Locate the cell with the specified text and output its (X, Y) center coordinate. 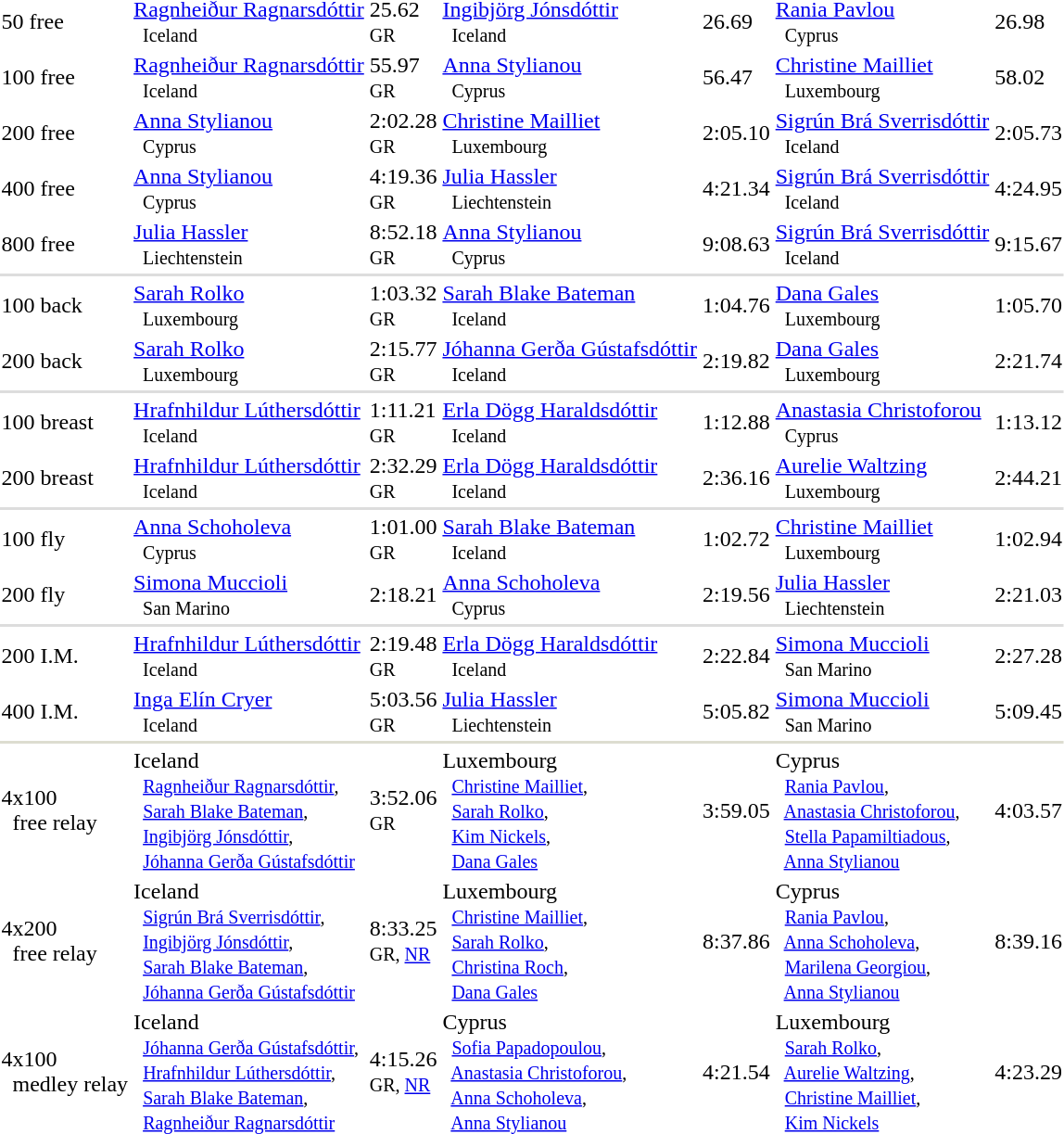
2:21.03 (1029, 595)
200 back (65, 362)
5:05.82 (737, 712)
Anastasia Christoforou Cyprus (882, 423)
2:32.29 GR (403, 478)
400 free (65, 189)
4:21.34 (737, 189)
1:03.32 GR (403, 306)
Luxembourg Christine Mailliet, Sarah Rolko, Kim Nickels, Dana Gales (570, 810)
4:19.36 GR (403, 189)
Iceland Sigrún Brá Sverrisdóttir, Ingibjörg Jónsdóttir, Sarah Blake Bateman, Jóhanna Gerða Gústafsdóttir (249, 941)
2:05.73 (1029, 134)
9:08.63 (737, 245)
1:12.88 (737, 423)
2:27.28 (1029, 656)
2:19.48 GR (403, 656)
400 I.M. (65, 712)
4x100 free relay (65, 810)
2:15.77 GR (403, 362)
4x200 free relay (65, 941)
1:01.00 GR (403, 540)
4:24.95 (1029, 189)
2:21.74 (1029, 362)
200 free (65, 134)
Luxembourg Christine Mailliet, Sarah Rolko, Christina Roch, Dana Gales (570, 941)
100 back (65, 306)
1:13.12 (1029, 423)
5:09.45 (1029, 712)
1:05.70 (1029, 306)
Ragnheiður Ragnarsdóttir Iceland (249, 78)
Aurelie Waltzing Luxembourg (882, 478)
2:36.16 (737, 478)
800 free (65, 245)
2:02.28 GR (403, 134)
Inga Elín Cryer Iceland (249, 712)
2:44.21 (1029, 478)
2:22.84 (737, 656)
8:52.18 GR (403, 245)
3:52.06 GR (403, 810)
2:19.82 (737, 362)
5:03.56 GR (403, 712)
3:59.05 (737, 810)
8:37.86 (737, 941)
4:03.57 (1029, 810)
8:33.25 GR, NR (403, 941)
8:39.16 (1029, 941)
2:19.56 (737, 595)
Jóhanna Gerða Gústafsdóttir Iceland (570, 362)
2:18.21 (403, 595)
9:15.67 (1029, 245)
2:05.10 (737, 134)
Cyprus Rania Pavlou, Anastasia Christoforou, Stella Papamiltiadous, Anna Stylianou (882, 810)
200 fly (65, 595)
1:02.94 (1029, 540)
1:11.21 GR (403, 423)
200 I.M. (65, 656)
1:04.76 (737, 306)
200 breast (65, 478)
1:02.72 (737, 540)
100 fly (65, 540)
58.02 (1029, 78)
100 breast (65, 423)
56.47 (737, 78)
55.97 GR (403, 78)
Iceland Ragnheiður Ragnarsdóttir, Sarah Blake Bateman, Ingibjörg Jónsdóttir, Jóhanna Gerða Gústafsdóttir (249, 810)
Cyprus Rania Pavlou, Anna Schoholeva, Marilena Georgiou, Anna Stylianou (882, 941)
100 free (65, 78)
